Pinpoint the cell where the given text exists, returning its (x, y) midpoint coordinate. 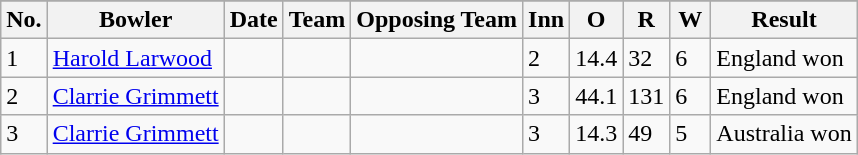
131 (646, 96)
44.1 (596, 96)
Inn (546, 20)
49 (646, 134)
Bowler (136, 20)
14.3 (596, 134)
No. (24, 20)
Australia won (784, 134)
1 (24, 58)
32 (646, 58)
R (646, 20)
Date (254, 20)
Harold Larwood (136, 58)
Result (784, 20)
O (596, 20)
5 (690, 134)
14.4 (596, 58)
W (690, 20)
Team (317, 20)
Opposing Team (437, 20)
